Extract the (x, y) coordinate from the center of the cell holding the provided text.  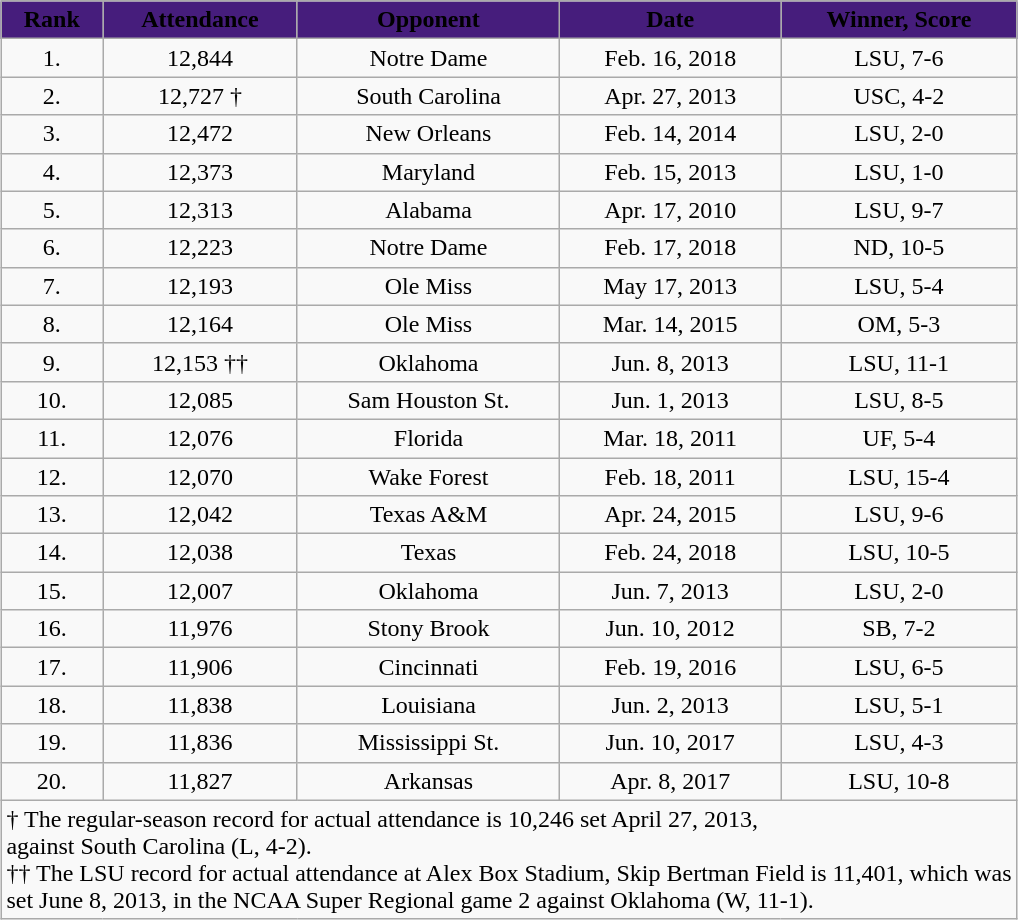
12. (52, 477)
Apr. 24, 2015 (670, 515)
South Carolina (428, 96)
LSU, 4-3 (900, 743)
Feb. 17, 2018 (670, 248)
Opponent (428, 20)
11,906 (200, 667)
LSU, 10-8 (900, 781)
12,727 † (200, 96)
LSU, 5-1 (900, 705)
12,085 (200, 400)
LSU, 8-5 (900, 400)
6. (52, 248)
LSU, 9-7 (900, 210)
New Orleans (428, 134)
Mississippi St. (428, 743)
USC, 4-2 (900, 96)
Maryland (428, 172)
12,223 (200, 248)
LSU, 10-5 (900, 553)
17. (52, 667)
LSU, 7-6 (900, 58)
11,827 (200, 781)
Apr. 8, 2017 (670, 781)
Jun. 8, 2013 (670, 362)
Feb. 15, 2013 (670, 172)
May 17, 2013 (670, 286)
2. (52, 96)
Feb. 18, 2011 (670, 477)
Wake Forest (428, 477)
12,070 (200, 477)
10. (52, 400)
SB, 7-2 (900, 629)
12,038 (200, 553)
20. (52, 781)
12,042 (200, 515)
15. (52, 591)
12,007 (200, 591)
LSU, 1-0 (900, 172)
Jun. 10, 2012 (670, 629)
Texas A&M (428, 515)
Mar. 18, 2011 (670, 438)
Rank (52, 20)
Jun. 7, 2013 (670, 591)
Alabama (428, 210)
11. (52, 438)
4. (52, 172)
Winner, Score (900, 20)
12,164 (200, 324)
19. (52, 743)
Feb. 14, 2014 (670, 134)
18. (52, 705)
16. (52, 629)
Arkansas (428, 781)
Florida (428, 438)
12,076 (200, 438)
12,373 (200, 172)
5. (52, 210)
11,836 (200, 743)
Feb. 24, 2018 (670, 553)
Louisiana (428, 705)
Feb. 19, 2016 (670, 667)
Texas (428, 553)
LSU, 11-1 (900, 362)
LSU, 5-4 (900, 286)
Jun. 1, 2013 (670, 400)
Apr. 17, 2010 (670, 210)
12,193 (200, 286)
14. (52, 553)
9. (52, 362)
LSU, 6-5 (900, 667)
ND, 10-5 (900, 248)
12,844 (200, 58)
Stony Brook (428, 629)
Date (670, 20)
12,153 †† (200, 362)
Jun. 10, 2017 (670, 743)
Feb. 16, 2018 (670, 58)
Cincinnati (428, 667)
OM, 5-3 (900, 324)
1. (52, 58)
12,472 (200, 134)
Mar. 14, 2015 (670, 324)
UF, 5-4 (900, 438)
LSU, 9-6 (900, 515)
12,313 (200, 210)
3. (52, 134)
11,838 (200, 705)
Jun. 2, 2013 (670, 705)
13. (52, 515)
7. (52, 286)
11,976 (200, 629)
8. (52, 324)
Apr. 27, 2013 (670, 96)
LSU, 15-4 (900, 477)
Attendance (200, 20)
Sam Houston St. (428, 400)
